Provide the [x, y] coordinate of the cell's center where the given text is located.  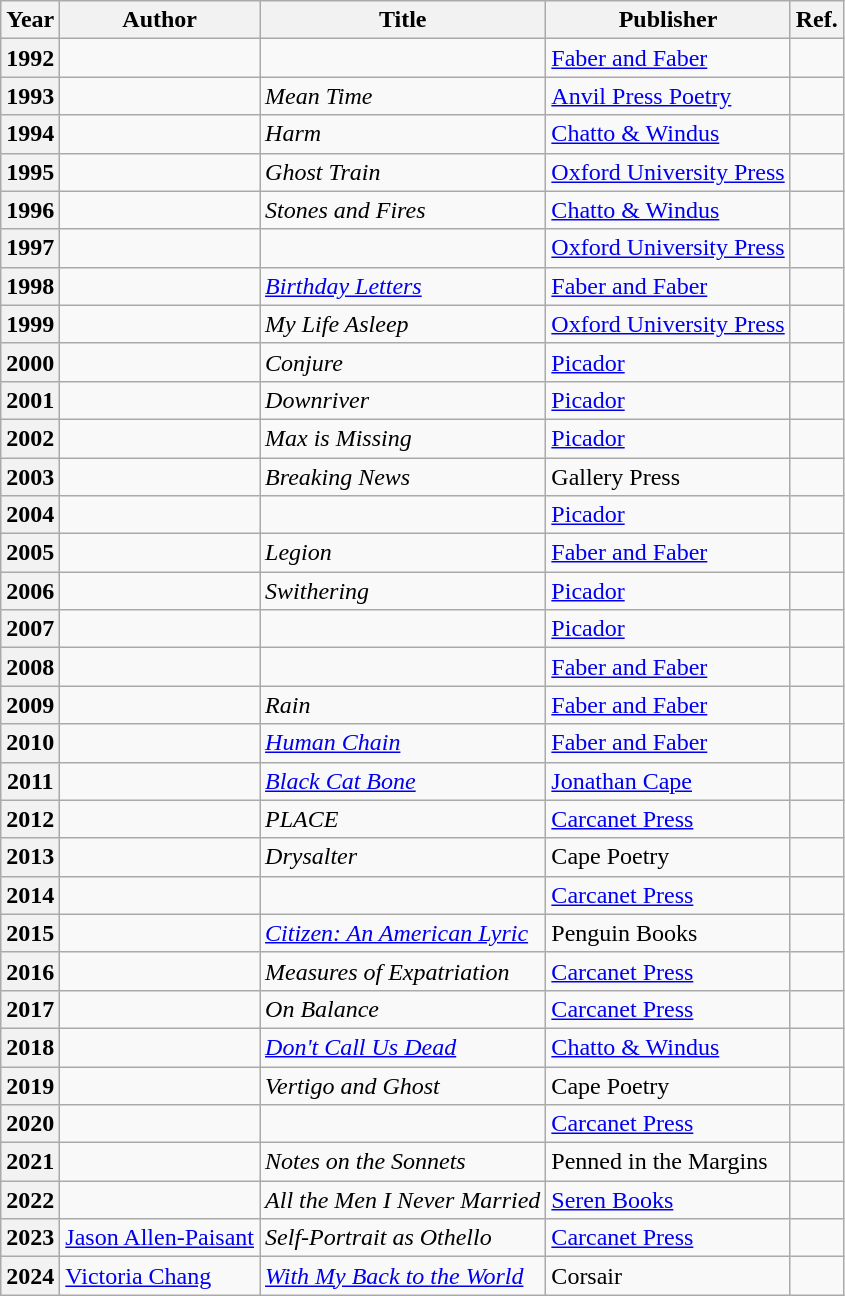
2009 [30, 705]
2013 [30, 857]
Author [160, 20]
Penned in the Margins [668, 1162]
Jonathan Cape [668, 781]
PLACE [403, 819]
Notes on the Sonnets [403, 1162]
With My Back to the World [403, 1276]
Citizen: An American Lyric [403, 933]
2014 [30, 895]
2005 [30, 553]
Swithering [403, 591]
On Balance [403, 1009]
2002 [30, 438]
Black Cat Bone [403, 781]
Measures of Expatriation [403, 971]
Birthday Letters [403, 286]
Drysalter [403, 857]
Penguin Books [668, 933]
2015 [30, 933]
1996 [30, 210]
Max is Missing [403, 438]
2022 [30, 1200]
Breaking News [403, 477]
2024 [30, 1276]
Rain [403, 705]
1997 [30, 248]
2016 [30, 971]
Human Chain [403, 743]
Stones and Fires [403, 210]
2007 [30, 629]
1992 [30, 58]
Year [30, 20]
2021 [30, 1162]
2001 [30, 400]
2004 [30, 515]
1999 [30, 324]
Harm [403, 134]
1993 [30, 96]
Mean Time [403, 96]
Seren Books [668, 1200]
1994 [30, 134]
Ghost Train [403, 172]
1995 [30, 172]
Self-Portrait as Othello [403, 1238]
2000 [30, 362]
Victoria Chang [160, 1276]
Gallery Press [668, 477]
2010 [30, 743]
2018 [30, 1047]
Jason Allen-Paisant [160, 1238]
2006 [30, 591]
Anvil Press Poetry [668, 96]
Legion [403, 553]
2012 [30, 819]
Title [403, 20]
Vertigo and Ghost [403, 1085]
All the Men I Never Married [403, 1200]
Conjure [403, 362]
2023 [30, 1238]
1998 [30, 286]
2019 [30, 1085]
My Life Asleep [403, 324]
2008 [30, 667]
Corsair [668, 1276]
Downriver [403, 400]
Publisher [668, 20]
2003 [30, 477]
2017 [30, 1009]
2011 [30, 781]
Ref. [816, 20]
Don't Call Us Dead [403, 1047]
2020 [30, 1124]
